Detect which cell encompasses the target text, then output its [x, y] center coordinate. 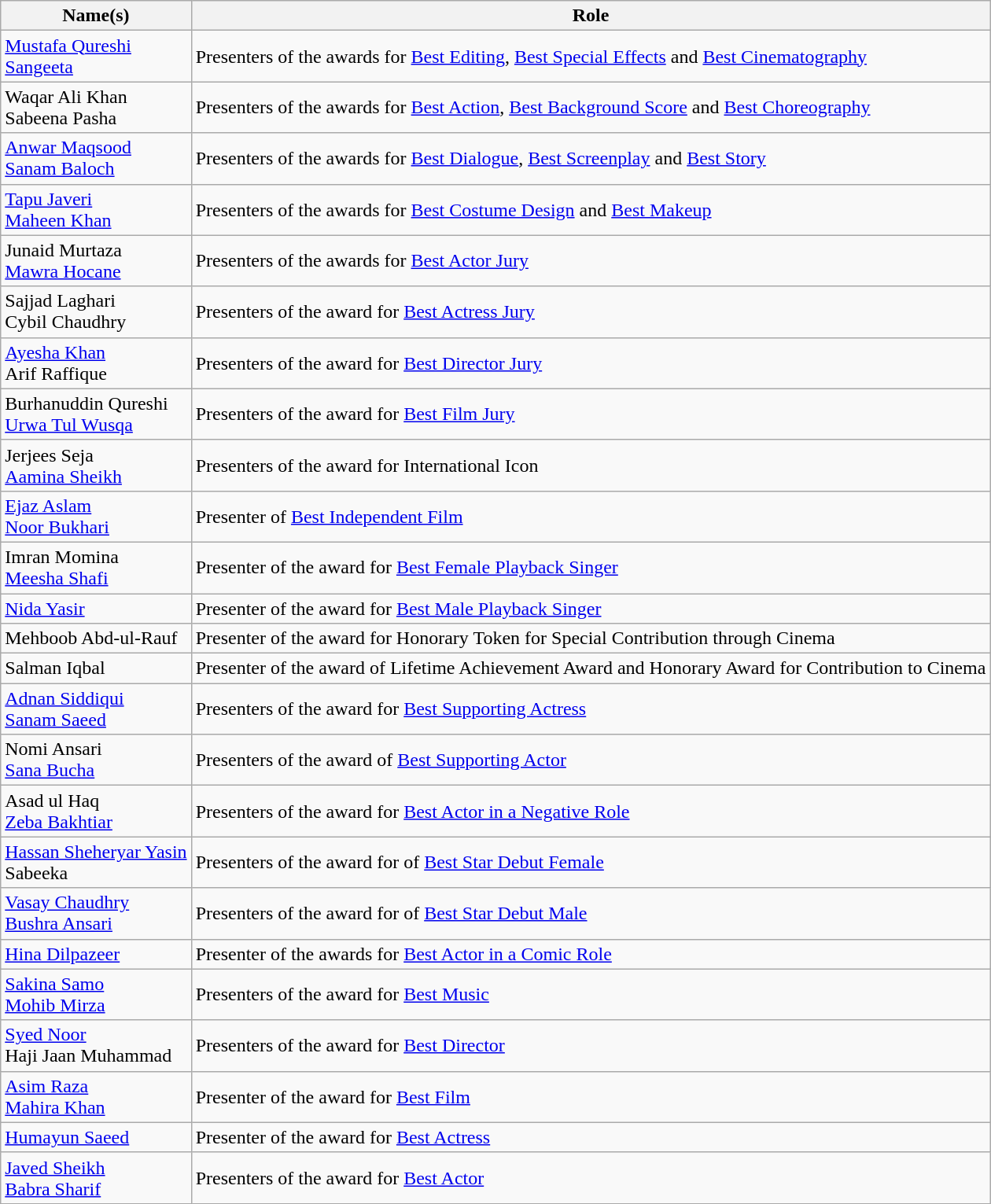
Jerjees Seja Aamina Sheikh [96, 466]
Presenter of the award for Best Film [591, 1096]
Ejaz AslamNoor Bukhari [96, 516]
Sakina SamoMohib Mirza [96, 994]
Javed SheikhBabra Sharif [96, 1178]
Tapu JaveriMaheen Khan [96, 209]
Asad ul HaqZeba Bakhtiar [96, 812]
Salman Iqbal [96, 668]
Junaid MurtazaMawra Hocane [96, 261]
Anwar Maqsood Sanam Baloch [96, 159]
Hina Dilpazeer [96, 954]
Presenter of the award for Honorary Token for Special Contribution through Cinema [591, 639]
Sajjad Laghari Cybil Chaudhry [96, 311]
Presenters of the award for Best Actress Jury [591, 311]
Presenter of the award for Best Female Playback Singer [591, 568]
Presenters of the awards for Best Costume Design and Best Makeup [591, 209]
Mustafa QureshiSangeeta [96, 57]
Asim RazaMahira Khan [96, 1096]
Role [591, 16]
Presenters of the award for of Best Star Debut Female [591, 862]
Presenters of the awards for Best Action, Best Background Score and Best Choreography [591, 107]
Presenters of the award for Best Director [591, 1046]
Presenter of Best Independent Film [591, 516]
Vasay ChaudhryBushra Ansari [96, 914]
Presenters of the award for Best Director Jury [591, 363]
Presenter of the awards for Best Actor in a Comic Role [591, 954]
Adnan SiddiquiSanam Saeed [96, 709]
Waqar Ali KhanSabeena Pasha [96, 107]
Presenters of the award for Best Film Jury [591, 414]
Name(s) [96, 16]
Presenters of the awards for Best Editing, Best Special Effects and Best Cinematography [591, 57]
Nomi AnsariSana Bucha [96, 760]
Presenter of the award for Best Male Playback Singer [591, 608]
Hassan Sheheryar YasinSabeeka [96, 862]
Burhanuddin QureshiUrwa Tul Wusqa [96, 414]
Syed NoorHaji Jaan Muhammad [96, 1046]
Presenters of the award for Best Actor [591, 1178]
Presenters of the award of Best Supporting Actor [591, 760]
Mehboob Abd-ul-Rauf [96, 639]
Presenters of the award for International Icon [591, 466]
Presenters of the awards for Best Dialogue, Best Screenplay and Best Story [591, 159]
Imran MominaMeesha Shafi [96, 568]
Presenters of the awards for Best Actor Jury [591, 261]
Presenter of the award of Lifetime Achievement Award and Honorary Award for Contribution to Cinema [591, 668]
Presenter of the award for Best Actress [591, 1137]
Humayun Saeed [96, 1137]
Presenters of the award for of Best Star Debut Male [591, 914]
Ayesha Khan Arif Raffique [96, 363]
Presenters of the award for Best Actor in a Negative Role [591, 812]
Presenters of the award for Best Supporting Actress [591, 709]
Nida Yasir [96, 608]
Presenters of the award for Best Music [591, 994]
